Pinpoint the cell where the given text exists, returning its (x, y) midpoint coordinate. 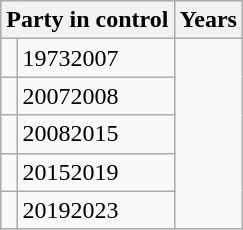
20152019 (96, 172)
19732007 (96, 58)
20072008 (96, 96)
20192023 (96, 210)
20082015 (96, 134)
Years (208, 20)
Party in control (88, 20)
